Output the (x, y) coordinate of the center of the cell containing the given text.  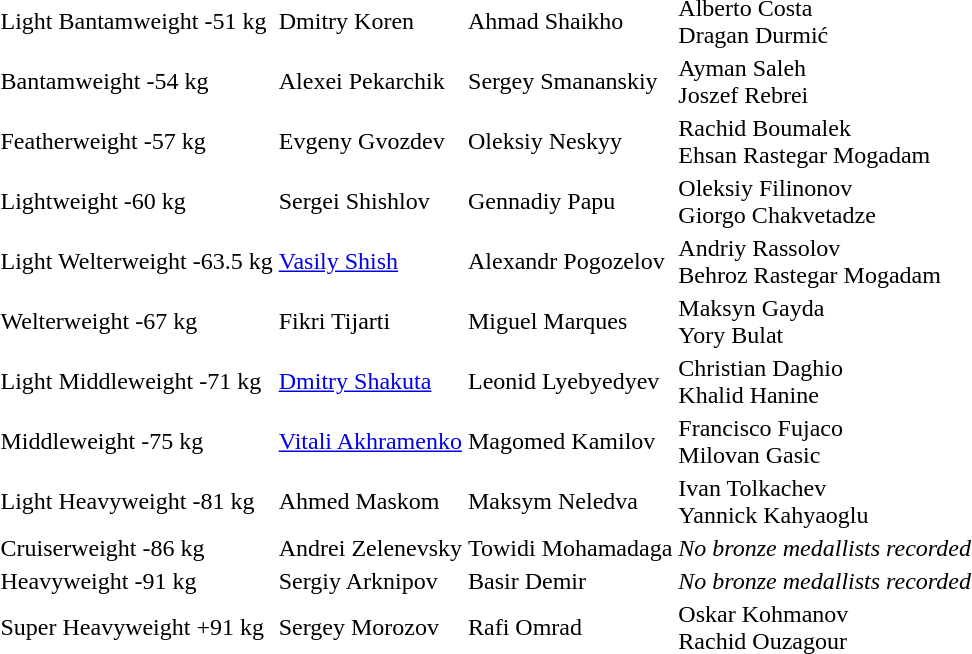
Leonid Lyebyedyev (570, 382)
Miguel Marques (570, 322)
Towidi Mohamadaga (570, 548)
Sergei Shishlov (370, 202)
Maksym Neledva (570, 502)
Gennadiy Papu (570, 202)
Alexei Pekarchik (370, 82)
Andrei Zelenevsky (370, 548)
Sergey Smananskiy (570, 82)
Fikri Tijarti (370, 322)
Sergiy Arknipov (370, 581)
Basir Demir (570, 581)
Magomed Kamilov (570, 442)
Dmitry Shakuta (370, 382)
Ahmed Maskom (370, 502)
Oleksiy Neskyy (570, 142)
Evgeny Gvozdev (370, 142)
Vasily Shish (370, 262)
Alexandr Pogozelov (570, 262)
Vitali Akhramenko (370, 442)
